Extract the [X, Y] coordinate from the center of the cell holding the provided text.  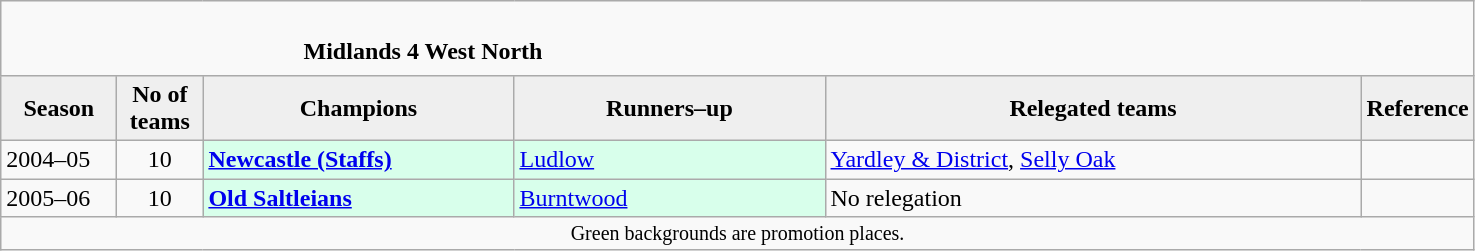
Old Saltleians [358, 197]
2004–05 [59, 159]
Reference [1418, 108]
Runners–up [670, 108]
Yardley & District, Selly Oak [1093, 159]
Burntwood [670, 197]
Relegated teams [1093, 108]
No of teams [160, 108]
2005–06 [59, 197]
Season [59, 108]
Newcastle (Staffs) [358, 159]
Ludlow [670, 159]
Champions [358, 108]
Green backgrounds are promotion places. [738, 234]
No relegation [1093, 197]
